Provide the (X, Y) coordinate of the cell's center where the given text is located.  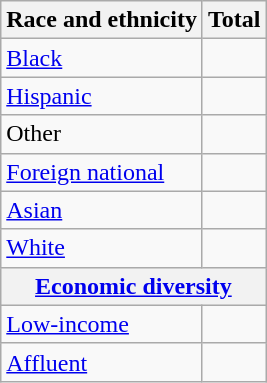
Total (234, 20)
Race and ethnicity (102, 20)
White (102, 248)
Economic diversity (134, 286)
Black (102, 58)
Foreign national (102, 172)
Hispanic (102, 96)
Low-income (102, 324)
Asian (102, 210)
Affluent (102, 362)
Other (102, 134)
